Determine the (x, y) coordinate at the center of the cell enclosing the given text.  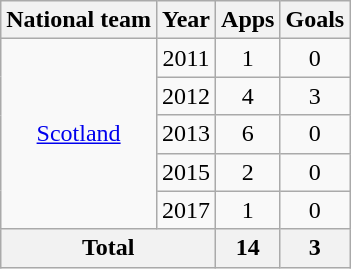
14 (248, 248)
Apps (248, 20)
Year (186, 20)
Total (108, 248)
2017 (186, 210)
2012 (186, 96)
National team (79, 20)
2 (248, 172)
4 (248, 96)
2013 (186, 134)
2015 (186, 172)
Goals (315, 20)
6 (248, 134)
Scotland (79, 134)
2011 (186, 58)
